Return the [X, Y] coordinate for the center point of the cell that contains the specified text.  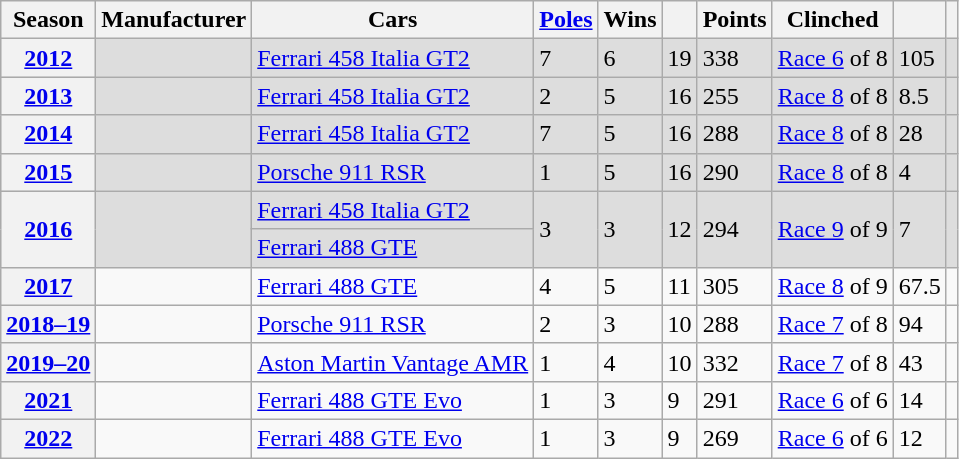
19 [680, 58]
Race 9 of 9 [832, 229]
332 [734, 362]
338 [734, 58]
2019–20 [48, 362]
28 [920, 134]
2013 [48, 96]
11 [680, 286]
2015 [48, 172]
2018–19 [48, 324]
Clinched [832, 20]
2021 [48, 400]
Season [48, 20]
Manufacturer [174, 20]
43 [920, 362]
67.5 [920, 286]
2012 [48, 58]
Cars [393, 20]
6 [630, 58]
294 [734, 229]
2017 [48, 286]
8.5 [920, 96]
Points [734, 20]
255 [734, 96]
2016 [48, 229]
290 [734, 172]
105 [920, 58]
Race 6 of 8 [832, 58]
2022 [48, 438]
14 [920, 400]
94 [920, 324]
291 [734, 400]
Race 8 of 9 [832, 286]
Wins [630, 20]
269 [734, 438]
Poles [566, 20]
305 [734, 286]
Aston Martin Vantage AMR [393, 362]
2014 [48, 134]
